Capture the cell that displays the provided text and extract its (X, Y) central coordinate. 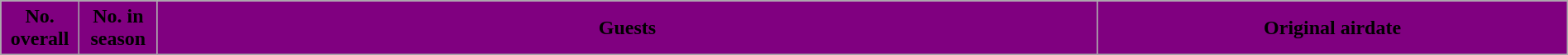
No. inseason (117, 28)
No.overall (40, 28)
Guests (627, 28)
Original airdate (1332, 28)
